Search for the cell housing the specified text and yield its [X, Y] center coordinate. 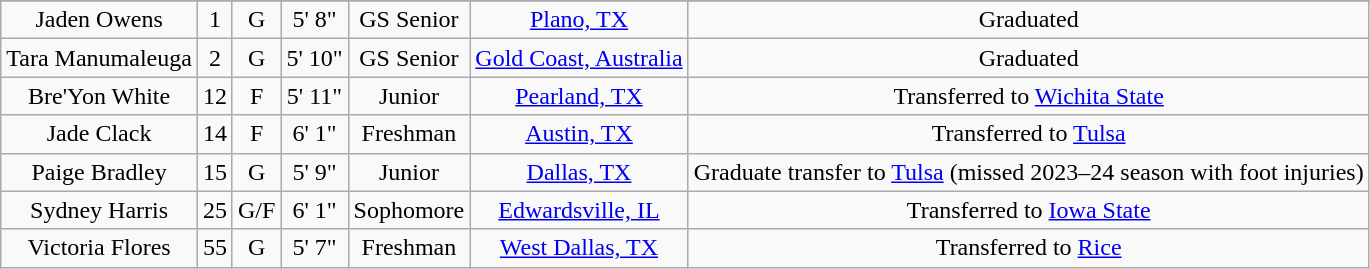
Jade Clack [100, 134]
Edwardsville, IL [579, 210]
2 [214, 58]
12 [214, 96]
Austin, TX [579, 134]
1 [214, 20]
Transferred to Iowa State [1028, 210]
Sophomore [409, 210]
Plano, TX [579, 20]
Pearland, TX [579, 96]
Sydney Harris [100, 210]
5' 11" [314, 96]
14 [214, 134]
Graduate transfer to Tulsa (missed 2023–24 season with foot injuries) [1028, 172]
5' 7" [314, 248]
Tara Manumaleuga [100, 58]
5' 8" [314, 20]
Transferred to Rice [1028, 248]
15 [214, 172]
Dallas, TX [579, 172]
Gold Coast, Australia [579, 58]
Paige Bradley [100, 172]
G/F [256, 210]
Bre'Yon White [100, 96]
55 [214, 248]
25 [214, 210]
Transferred to Wichita State [1028, 96]
Transferred to Tulsa [1028, 134]
Victoria Flores [100, 248]
West Dallas, TX [579, 248]
Jaden Owens [100, 20]
5' 9" [314, 172]
5' 10" [314, 58]
